Determine the (x, y) coordinate at the center of the cell enclosing the given text.  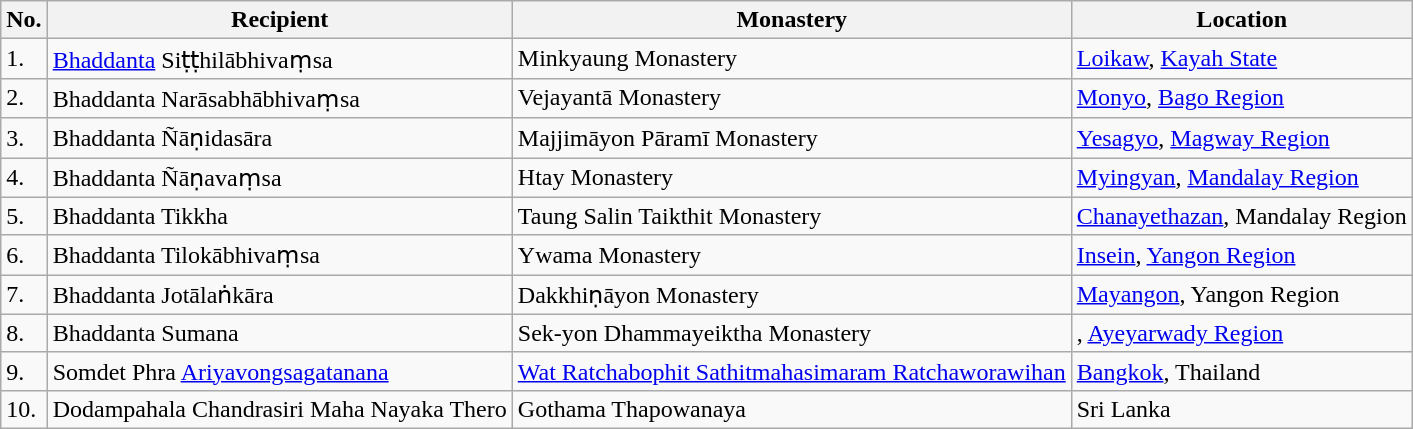
Taung Salin Taikthit Monastery (792, 216)
Majjimāyon Pāramī Monastery (792, 138)
Sri Lanka (1242, 409)
Dakkhiṇāyon Monastery (792, 295)
Htay Monastery (792, 178)
Sek-yon Dhammayeiktha Monastery (792, 333)
Insein, Yangon Region (1242, 255)
7. (24, 295)
No. (24, 20)
Bhaddanta Ñāṇidasāra (280, 138)
Vejayantā Monastery (792, 98)
Gothama Thapowanaya (792, 409)
3. (24, 138)
Yesagyo, Magway Region (1242, 138)
Myingyan, Mandalay Region (1242, 178)
Bangkok, Thailand (1242, 371)
Bhaddanta Tilokābhivaṃsa (280, 255)
Bhaddanta Ñāṇavaṃsa (280, 178)
Bhaddanta Tikkha (280, 216)
4. (24, 178)
Dodampahala Chandrasiri Maha Nayaka Thero (280, 409)
1. (24, 59)
Wat Ratchabophit Sathitmahasimaram Ratchaworawihan (792, 371)
8. (24, 333)
Bhaddanta Sumana (280, 333)
Ywama Monastery (792, 255)
Chanayethazan, Mandalay Region (1242, 216)
Location (1242, 20)
9. (24, 371)
10. (24, 409)
Monastery (792, 20)
Mayangon, Yangon Region (1242, 295)
2. (24, 98)
Loikaw, Kayah State (1242, 59)
5. (24, 216)
Minkyaung Monastery (792, 59)
Bhaddanta Jotālaṅkāra (280, 295)
Bhaddanta Narāsabhābhivaṃsa (280, 98)
Monyo, Bago Region (1242, 98)
Somdet Phra Ariyavongsagatanana (280, 371)
Bhaddanta Siṭṭhilābhivaṃsa (280, 59)
Recipient (280, 20)
6. (24, 255)
, Ayeyarwady Region (1242, 333)
